Extract the [X, Y] coordinate from the center of the cell holding the provided text.  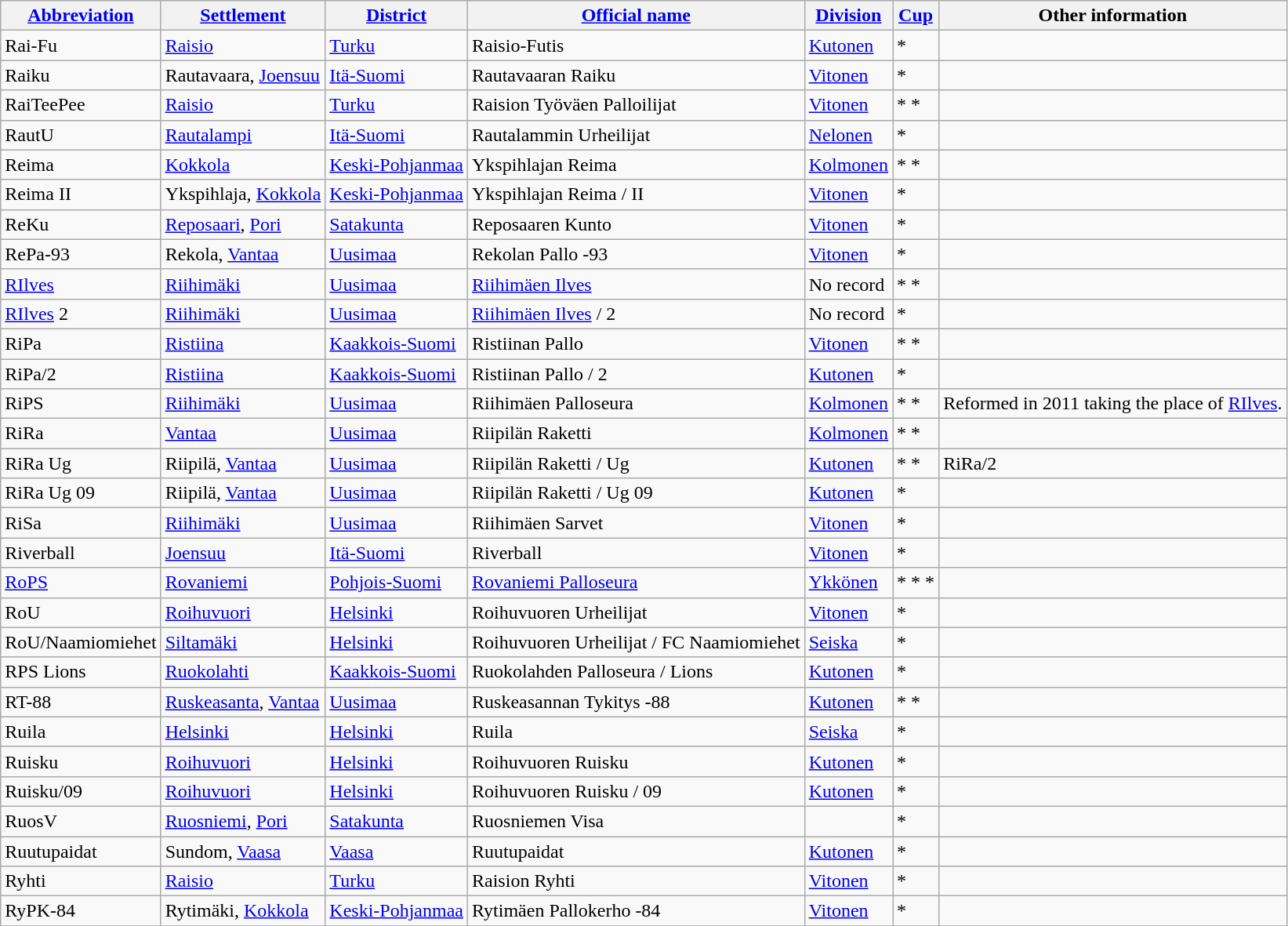
Official name [637, 16]
Rytimäki, Kokkola [243, 911]
Sundom, Vaasa [243, 851]
RePa-93 [81, 254]
Reposaaren Kunto [637, 224]
Rautavaara, Joensuu [243, 75]
Rekolan Pallo -93 [637, 254]
RPS Lions [81, 672]
Pohjois-Suomi [397, 583]
ReKu [81, 224]
RoU/Naamiomiehet [81, 642]
Nelonen [848, 135]
Ruisku/09 [81, 791]
RuosV [81, 821]
District [397, 16]
RT-88 [81, 702]
Ruokolahden Palloseura / Lions [637, 672]
Raision Työväen Palloilijat [637, 105]
RIlves [81, 284]
Ryhti [81, 881]
Ykspihlajan Reima [637, 165]
Other information [1113, 16]
Raisio-Futis [637, 45]
Ruosniemen Visa [637, 821]
Vantaa [243, 434]
Rai-Fu [81, 45]
Roihuvuoren Ruisku [637, 761]
Rautalampi [243, 135]
RiRa [81, 434]
Riipilän Raketti / Ug [637, 463]
Joensuu [243, 553]
Ruokolahti [243, 672]
Riihimäen Ilves [637, 284]
Rovaniemi [243, 583]
Ruskeasanta, Vantaa [243, 702]
Roihuvuoren Urheilijat / FC Naamiomiehet [637, 642]
RoU [81, 612]
Ykspihlaja, Kokkola [243, 194]
Riihimäen Sarvet [637, 523]
Vaasa [397, 851]
Ykkönen [848, 583]
RIlves 2 [81, 314]
Reposaari, Pori [243, 224]
Ruisku [81, 761]
Ristiinan Pallo / 2 [637, 374]
Rovaniemi Palloseura [637, 583]
RautU [81, 135]
Reima II [81, 194]
Abbreviation [81, 16]
Reformed in 2011 taking the place of RIlves. [1113, 404]
Ruosniemi, Pori [243, 821]
Riihimäen Palloseura [637, 404]
Reima [81, 165]
Rautalammin Urheilijat [637, 135]
Kokkola [243, 165]
Roihuvuoren Urheilijat [637, 612]
Ristiinan Pallo [637, 343]
Raision Ryhti [637, 881]
RiPa/2 [81, 374]
Rautavaaran Raiku [637, 75]
Settlement [243, 16]
RiRa Ug [81, 463]
Division [848, 16]
Rytimäen Pallokerho -84 [637, 911]
Cup [916, 16]
* * * [916, 583]
Ruskeasannan Tykitys -88 [637, 702]
RiRa/2 [1113, 463]
Riipilän Raketti [637, 434]
Rekola, Vantaa [243, 254]
Riipilän Raketti / Ug 09 [637, 493]
RaiTeePee [81, 105]
RiSa [81, 523]
Riihimäen Ilves / 2 [637, 314]
RiPS [81, 404]
Raiku [81, 75]
Roihuvuoren Ruisku / 09 [637, 791]
RiPa [81, 343]
Ykspihlajan Reima / II [637, 194]
Siltamäki [243, 642]
RoPS [81, 583]
RiRa Ug 09 [81, 493]
RyPK-84 [81, 911]
